Identify which cell holds the provided text, then report its [x, y] central coordinate. 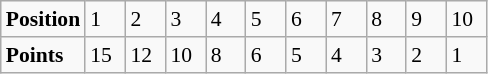
15 [105, 55]
12 [145, 55]
7 [346, 19]
9 [426, 19]
Points [43, 55]
Position [43, 19]
